Locate the cell with the specified text and output its [X, Y] center coordinate. 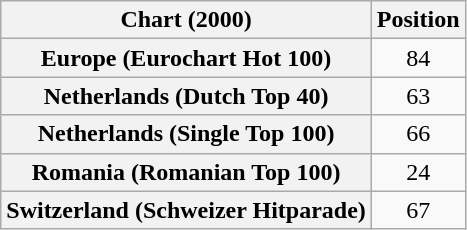
Chart (2000) [186, 20]
67 [418, 210]
66 [418, 134]
24 [418, 172]
84 [418, 58]
Switzerland (Schweizer Hitparade) [186, 210]
Netherlands (Single Top 100) [186, 134]
63 [418, 96]
Position [418, 20]
Romania (Romanian Top 100) [186, 172]
Europe (Eurochart Hot 100) [186, 58]
Netherlands (Dutch Top 40) [186, 96]
